Detect which cell encompasses the target text, then output its [x, y] center coordinate. 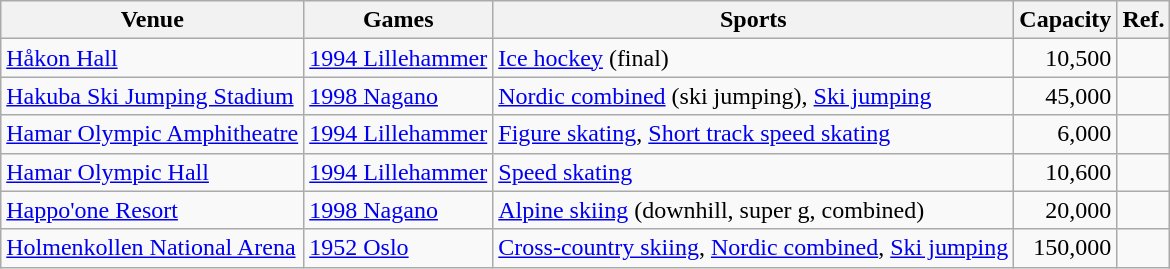
Ice hockey (final) [754, 58]
Håkon Hall [152, 58]
10,500 [1066, 58]
Hamar Olympic Hall [152, 172]
Happo'one Resort [152, 210]
Ref. [1144, 20]
6,000 [1066, 134]
Venue [152, 20]
Holmenkollen National Arena [152, 248]
Figure skating, Short track speed skating [754, 134]
Hamar Olympic Amphitheatre [152, 134]
Sports [754, 20]
Games [398, 20]
150,000 [1066, 248]
45,000 [1066, 96]
Capacity [1066, 20]
10,600 [1066, 172]
20,000 [1066, 210]
Speed skating [754, 172]
Hakuba Ski Jumping Stadium [152, 96]
1952 Oslo [398, 248]
Alpine skiing (downhill, super g, combined) [754, 210]
Nordic combined (ski jumping), Ski jumping [754, 96]
Cross-country skiing, Nordic combined, Ski jumping [754, 248]
